From the cell containing the given text, extract its center point as [x, y] coordinate. 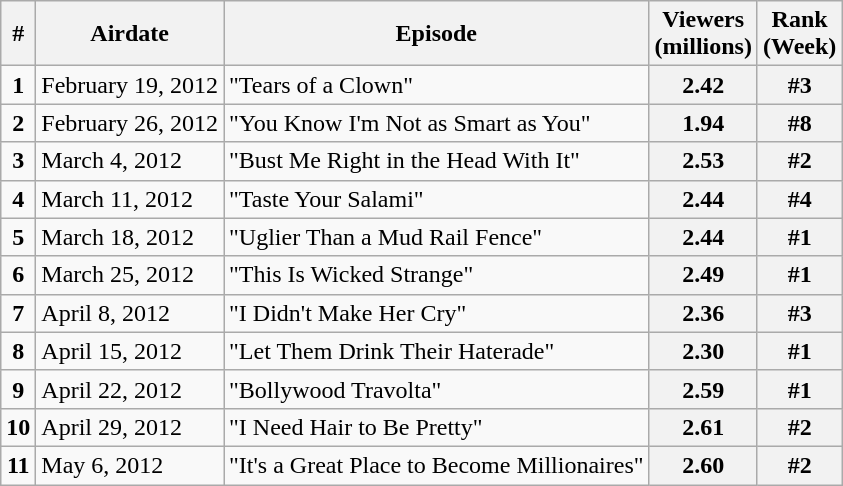
February 19, 2012 [130, 85]
"Uglier Than a Mud Rail Fence" [437, 237]
"Bollywood Travolta" [437, 389]
Rank(Week) [799, 34]
# [18, 34]
10 [18, 427]
#4 [799, 199]
April 29, 2012 [130, 427]
March 11, 2012 [130, 199]
2.36 [703, 313]
5 [18, 237]
"Taste Your Salami" [437, 199]
"Let Them Drink Their Haterade" [437, 351]
"This Is Wicked Strange" [437, 275]
Episode [437, 34]
April 8, 2012 [130, 313]
2.59 [703, 389]
9 [18, 389]
6 [18, 275]
"Tears of a Clown" [437, 85]
Airdate [130, 34]
April 15, 2012 [130, 351]
"It's a Great Place to Become Millionaires" [437, 465]
2.49 [703, 275]
2.53 [703, 161]
March 4, 2012 [130, 161]
2.30 [703, 351]
1 [18, 85]
8 [18, 351]
11 [18, 465]
"I Need Hair to Be Pretty" [437, 427]
March 25, 2012 [130, 275]
April 22, 2012 [130, 389]
4 [18, 199]
#8 [799, 123]
March 18, 2012 [130, 237]
"Bust Me Right in the Head With It" [437, 161]
"You Know I'm Not as Smart as You" [437, 123]
2 [18, 123]
2.42 [703, 85]
7 [18, 313]
2.61 [703, 427]
February 26, 2012 [130, 123]
"I Didn't Make Her Cry" [437, 313]
2.60 [703, 465]
Viewers(millions) [703, 34]
1.94 [703, 123]
3 [18, 161]
May 6, 2012 [130, 465]
